Extract the (x, y) coordinate from the center of the cell holding the provided text.  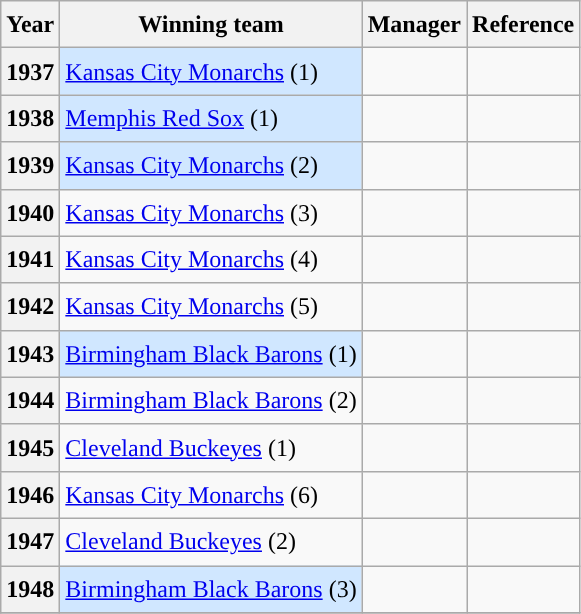
Reference (524, 24)
Manager (414, 24)
1947 (30, 542)
1940 (30, 212)
Cleveland Buckeyes (1) (211, 448)
Kansas City Monarchs (6) (211, 494)
Kansas City Monarchs (2) (211, 166)
Year (30, 24)
Birmingham Black Barons (2) (211, 400)
Cleveland Buckeyes (2) (211, 542)
1942 (30, 306)
Winning team (211, 24)
Birmingham Black Barons (3) (211, 590)
1939 (30, 166)
Kansas City Monarchs (5) (211, 306)
1937 (30, 72)
1946 (30, 494)
Kansas City Monarchs (4) (211, 260)
1943 (30, 354)
1941 (30, 260)
1938 (30, 118)
1944 (30, 400)
1945 (30, 448)
1948 (30, 590)
Birmingham Black Barons (1) (211, 354)
Kansas City Monarchs (1) (211, 72)
Kansas City Monarchs (3) (211, 212)
Memphis Red Sox (1) (211, 118)
